Return [X, Y] of the center of cell containing provided text 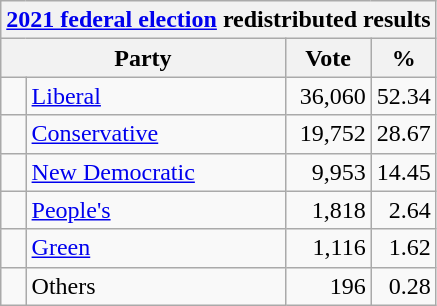
Others [156, 286]
1.62 [404, 248]
New Democratic [156, 172]
Liberal [156, 96]
2021 federal election redistributed results [218, 20]
52.34 [404, 96]
2.64 [404, 210]
196 [328, 286]
% [404, 58]
19,752 [328, 134]
People's [156, 210]
1,116 [328, 248]
Conservative [156, 134]
0.28 [404, 286]
Party [143, 58]
28.67 [404, 134]
Green [156, 248]
36,060 [328, 96]
9,953 [328, 172]
Vote [328, 58]
1,818 [328, 210]
14.45 [404, 172]
